Capture the cell that displays the provided text and extract its [X, Y] central coordinate. 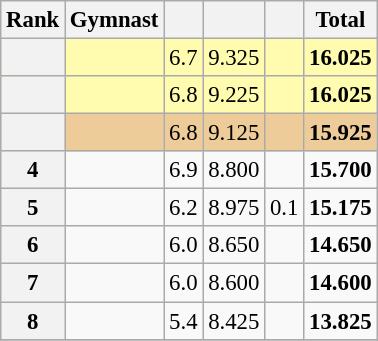
5.4 [184, 321]
Gymnast [114, 20]
9.325 [234, 58]
8.600 [234, 283]
8.650 [234, 245]
15.175 [340, 208]
4 [33, 170]
14.600 [340, 283]
8.975 [234, 208]
9.225 [234, 95]
6.7 [184, 58]
Total [340, 20]
14.650 [340, 245]
15.925 [340, 133]
7 [33, 283]
5 [33, 208]
6.2 [184, 208]
13.825 [340, 321]
6 [33, 245]
8.425 [234, 321]
6.9 [184, 170]
0.1 [284, 208]
9.125 [234, 133]
8 [33, 321]
Rank [33, 20]
15.700 [340, 170]
8.800 [234, 170]
